Find where the given text appears and provide that cell's center as (x, y) coordinate. 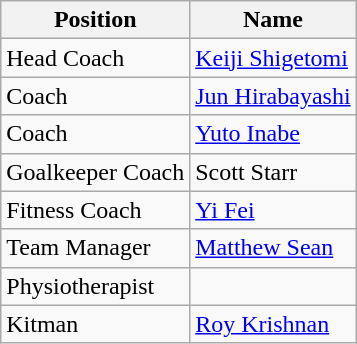
Position (96, 20)
Yuto Inabe (273, 134)
Scott Starr (273, 172)
Yi Fei (273, 210)
Goalkeeper Coach (96, 172)
Fitness Coach (96, 210)
Roy Krishnan (273, 324)
Physiotherapist (96, 286)
Kitman (96, 324)
Keiji Shigetomi (273, 58)
Team Manager (96, 248)
Name (273, 20)
Head Coach (96, 58)
Matthew Sean (273, 248)
Jun Hirabayashi (273, 96)
